Pinpoint the cell where the given text exists, returning its (X, Y) midpoint coordinate. 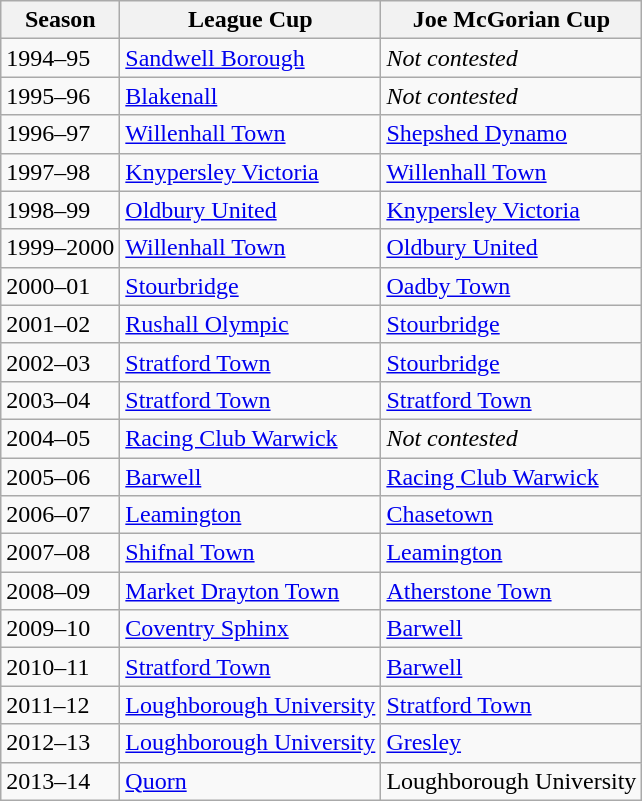
2008–09 (60, 591)
2006–07 (60, 515)
Season (60, 20)
2002–03 (60, 362)
2013–14 (60, 781)
2012–13 (60, 743)
1997–98 (60, 172)
Quorn (250, 781)
1996–97 (60, 134)
Shepshed Dynamo (512, 134)
Coventry Sphinx (250, 629)
2007–08 (60, 553)
Oadby Town (512, 286)
1999–2000 (60, 248)
Chasetown (512, 515)
Market Drayton Town (250, 591)
Atherstone Town (512, 591)
1994–95 (60, 58)
2010–11 (60, 667)
Gresley (512, 743)
Blakenall (250, 96)
2000–01 (60, 286)
League Cup (250, 20)
2011–12 (60, 705)
2001–02 (60, 324)
Joe McGorian Cup (512, 20)
2004–05 (60, 438)
1995–96 (60, 96)
Rushall Olympic (250, 324)
Shifnal Town (250, 553)
1998–99 (60, 210)
Sandwell Borough (250, 58)
2003–04 (60, 400)
2009–10 (60, 629)
2005–06 (60, 477)
